Pinpoint the cell where the given text exists, returning its (X, Y) midpoint coordinate. 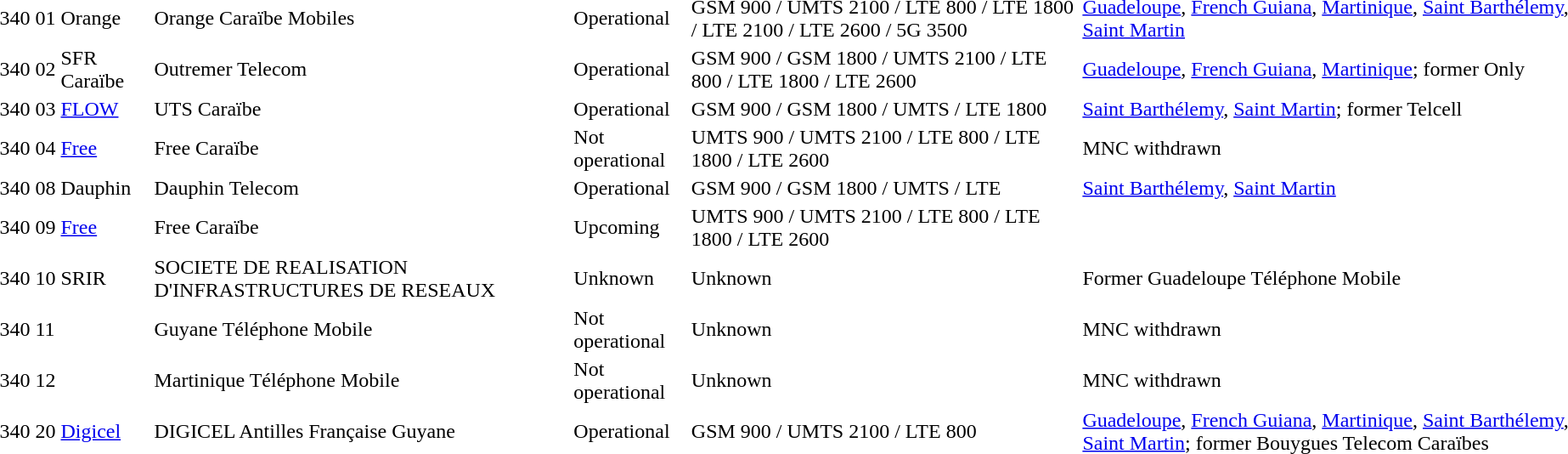
Guyane Téléphone Mobile (362, 330)
UTS Caraïbe (362, 109)
GSM 900 / GSM 1800 / UMTS / LTE 1800 (884, 109)
12 (46, 381)
Upcoming (630, 228)
Dauphin Telecom (362, 188)
11 (46, 330)
Dauphin (105, 188)
02 (46, 70)
Outremer Telecom (362, 70)
03 (46, 109)
09 (46, 228)
08 (46, 188)
04 (46, 148)
SRIR (105, 279)
10 (46, 279)
Martinique Téléphone Mobile (362, 381)
GSM 900 / GSM 1800 / UMTS / LTE (884, 188)
GSM 900 / GSM 1800 / UMTS 2100 / LTE 800 / LTE 1800 / LTE 2600 (884, 70)
SOCIETE DE REALISATION D'INFRASTRUCTURES DE RESEAUX (362, 279)
FLOW (105, 109)
SFR Caraïbe (105, 70)
